Extract the (X, Y) coordinate from the center of the cell holding the provided text.  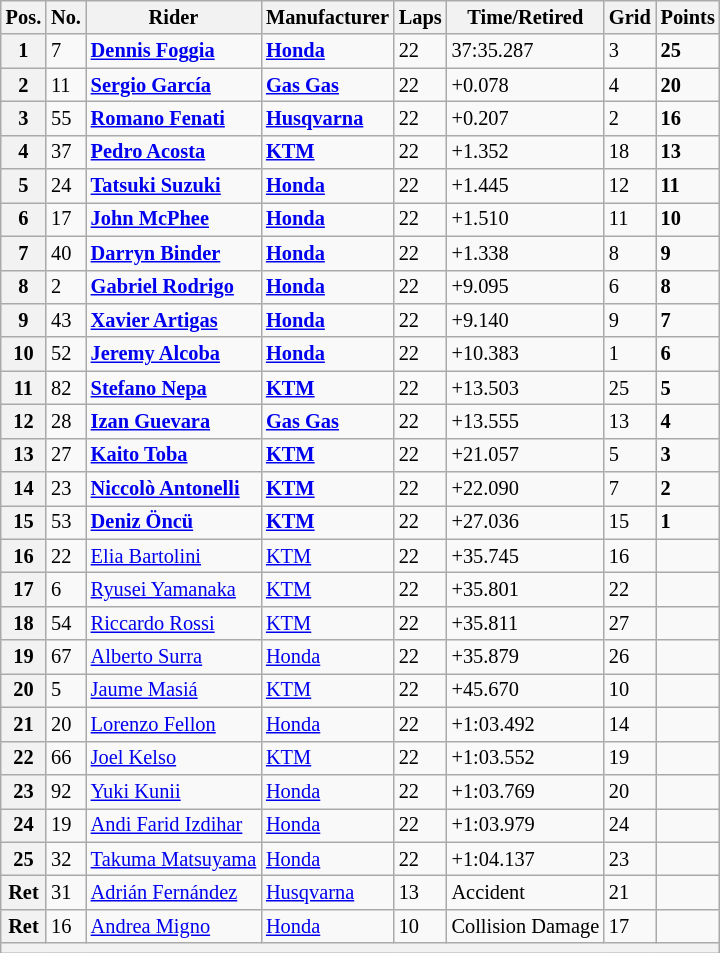
John McPhee (174, 219)
Jaume Masiá (174, 690)
Takuma Matsuyama (174, 859)
+0.078 (526, 85)
+22.090 (526, 489)
Lorenzo Fellon (174, 724)
Time/Retired (526, 17)
+1:03.769 (526, 791)
Jeremy Alcoba (174, 354)
+35.745 (526, 556)
52 (66, 354)
Romano Fenati (174, 118)
+10.383 (526, 354)
43 (66, 320)
+13.503 (526, 388)
28 (66, 421)
53 (66, 522)
Sergio García (174, 85)
Pos. (24, 17)
Manufacturer (328, 17)
+35.879 (526, 657)
40 (66, 253)
66 (66, 758)
Andrea Migno (174, 926)
67 (66, 657)
Stefano Nepa (174, 388)
+1:03.492 (526, 724)
Laps (420, 17)
Deniz Öncü (174, 522)
+1:04.137 (526, 859)
Rider (174, 17)
+1:03.979 (526, 825)
Tatsuki Suzuki (174, 186)
+9.095 (526, 287)
Points (688, 17)
31 (66, 892)
Dennis Foggia (174, 51)
32 (66, 859)
+27.036 (526, 522)
26 (630, 657)
Yuki Kunii (174, 791)
Joel Kelso (174, 758)
+1.352 (526, 152)
Kaito Toba (174, 455)
+1.510 (526, 219)
+45.670 (526, 690)
Accident (526, 892)
92 (66, 791)
Alberto Surra (174, 657)
+1:03.552 (526, 758)
+1.445 (526, 186)
55 (66, 118)
Pedro Acosta (174, 152)
Ryusei Yamanaka (174, 589)
Darryn Binder (174, 253)
+9.140 (526, 320)
37:35.287 (526, 51)
No. (66, 17)
37 (66, 152)
Elia Bartolini (174, 556)
Xavier Artigas (174, 320)
+21.057 (526, 455)
Gabriel Rodrigo (174, 287)
Grid (630, 17)
+1.338 (526, 253)
Izan Guevara (174, 421)
Niccolò Antonelli (174, 489)
Andi Farid Izdihar (174, 825)
82 (66, 388)
54 (66, 623)
+13.555 (526, 421)
+0.207 (526, 118)
+35.811 (526, 623)
Adrián Fernández (174, 892)
+35.801 (526, 589)
Riccardo Rossi (174, 623)
Collision Damage (526, 926)
